Output the [x, y] coordinate of the center of the cell containing the given text.  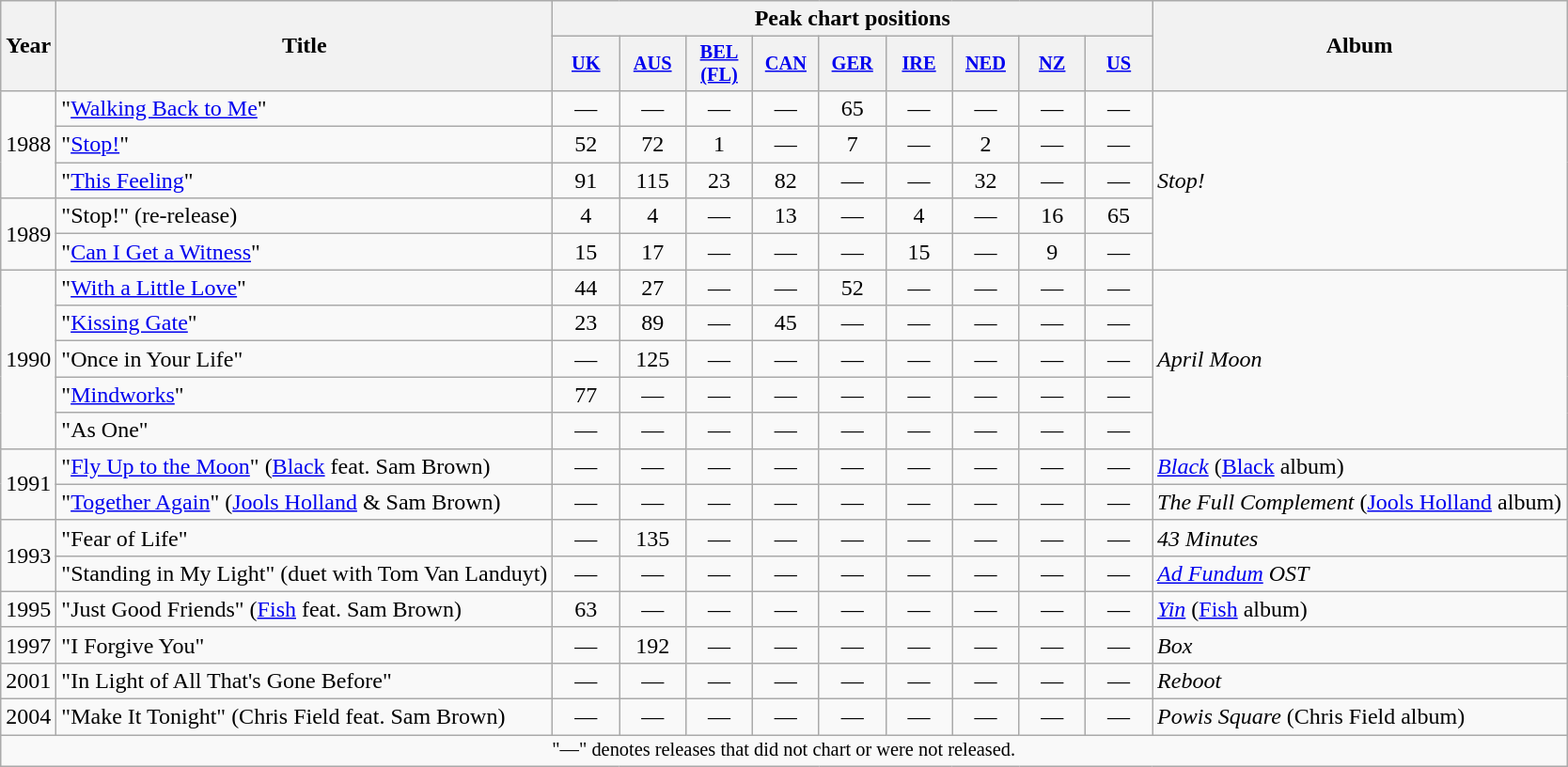
Stop! [1359, 180]
"With a Little Love" [305, 288]
AUS [652, 64]
"Walking Back to Me" [305, 108]
"In Light of All That's Gone Before" [305, 681]
"Just Good Friends" (Fish feat. Sam Brown) [305, 609]
US [1119, 64]
Reboot [1359, 681]
1989 [28, 234]
Title [305, 46]
"As One" [305, 430]
"Stop!" (re-release) [305, 216]
115 [652, 180]
GER [852, 64]
135 [652, 538]
77 [587, 395]
27 [652, 288]
"Standing in My Light" (duet with Tom Van Landuyt) [305, 573]
192 [652, 645]
"Fly Up to the Moon" (Black feat. Sam Brown) [305, 466]
"Mindworks" [305, 395]
82 [786, 180]
45 [786, 323]
NZ [1053, 64]
32 [985, 180]
CAN [786, 64]
"This Feeling" [305, 180]
Powis Square (Chris Field album) [1359, 717]
The Full Complement (Jools Holland album) [1359, 502]
Ad Fundum OST [1359, 573]
1 [720, 145]
63 [587, 609]
"Stop!" [305, 145]
IRE [919, 64]
72 [652, 145]
UK [587, 64]
44 [587, 288]
"Together Again" (Jools Holland & Sam Brown) [305, 502]
9 [1053, 252]
Box [1359, 645]
1990 [28, 359]
13 [786, 216]
16 [1053, 216]
43 Minutes [1359, 538]
Album [1359, 46]
Year [28, 46]
NED [985, 64]
"—" denotes releases that did not chart or were not released. [784, 751]
1991 [28, 484]
2001 [28, 681]
Yin (Fish album) [1359, 609]
1993 [28, 556]
Black (Black album) [1359, 466]
"Kissing Gate" [305, 323]
17 [652, 252]
"Fear of Life" [305, 538]
91 [587, 180]
April Moon [1359, 359]
2004 [28, 717]
2 [985, 145]
125 [652, 359]
1997 [28, 645]
"Make It Tonight" (Chris Field feat. Sam Brown) [305, 717]
"I Forgive You" [305, 645]
7 [852, 145]
"Can I Get a Witness" [305, 252]
"Once in Your Life" [305, 359]
BEL(FL) [720, 64]
1995 [28, 609]
1988 [28, 144]
89 [652, 323]
Peak chart positions [853, 19]
